Locate the cell with the specified text and output its (X, Y) center coordinate. 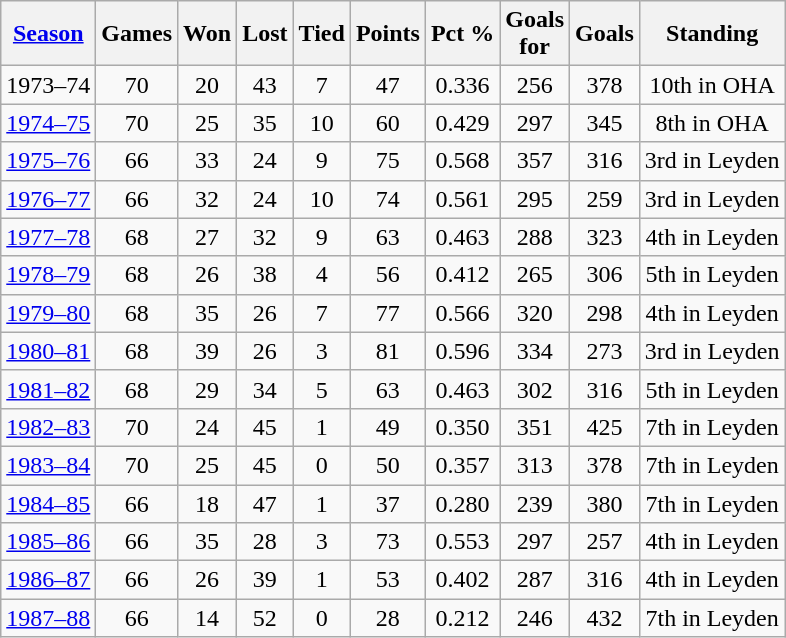
1985–86 (48, 542)
302 (535, 389)
1980–81 (48, 351)
Pct % (462, 34)
37 (388, 503)
0.357 (462, 465)
74 (388, 199)
1986–87 (48, 580)
265 (535, 275)
257 (605, 542)
306 (605, 275)
1976–77 (48, 199)
1973–74 (48, 85)
75 (388, 161)
1983–84 (48, 465)
273 (605, 351)
259 (605, 199)
0.412 (462, 275)
357 (535, 161)
0.402 (462, 580)
43 (265, 85)
313 (535, 465)
1982–83 (48, 427)
0.561 (462, 199)
Games (137, 34)
1978–79 (48, 275)
345 (605, 123)
Tied (322, 34)
288 (535, 237)
27 (208, 237)
14 (208, 618)
1979–80 (48, 313)
29 (208, 389)
0.336 (462, 85)
Season (48, 34)
320 (535, 313)
77 (388, 313)
52 (265, 618)
0.553 (462, 542)
56 (388, 275)
20 (208, 85)
334 (535, 351)
0.212 (462, 618)
287 (535, 580)
Goalsfor (535, 34)
8th in OHA (712, 123)
34 (265, 389)
1981–82 (48, 389)
0.568 (462, 161)
1975–76 (48, 161)
5 (322, 389)
Lost (265, 34)
323 (605, 237)
298 (605, 313)
Goals (605, 34)
18 (208, 503)
10th in OHA (712, 85)
Points (388, 34)
1974–75 (48, 123)
1977–78 (48, 237)
0.566 (462, 313)
256 (535, 85)
4 (322, 275)
38 (265, 275)
60 (388, 123)
0.596 (462, 351)
49 (388, 427)
0.280 (462, 503)
0.429 (462, 123)
1987–88 (48, 618)
73 (388, 542)
380 (605, 503)
Standing (712, 34)
1984–85 (48, 503)
81 (388, 351)
239 (535, 503)
295 (535, 199)
0.350 (462, 427)
Won (208, 34)
50 (388, 465)
425 (605, 427)
33 (208, 161)
53 (388, 580)
351 (535, 427)
432 (605, 618)
246 (535, 618)
